Locate the cell with the specified text and output its [X, Y] center coordinate. 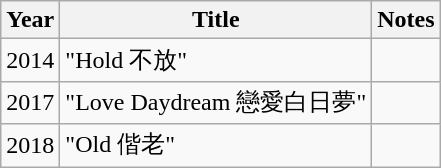
Title [216, 20]
Year [30, 20]
Notes [406, 20]
"Love Daydream 戀愛白日夢" [216, 102]
"Old 偕老" [216, 146]
2018 [30, 146]
2017 [30, 102]
"Hold 不放" [216, 60]
2014 [30, 60]
